Determine the [X, Y] coordinate at the center of the cell enclosing the given text.  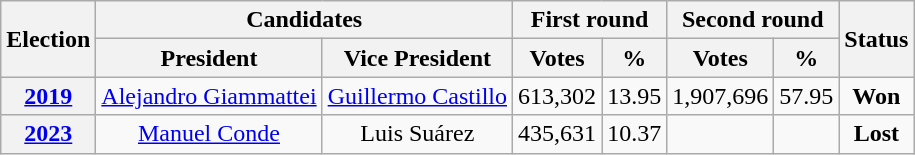
10.37 [634, 134]
Vice President [417, 58]
Lost [876, 134]
435,631 [558, 134]
Second round [753, 20]
Won [876, 96]
Guillermo Castillo [417, 96]
13.95 [634, 96]
Candidates [304, 20]
Alejandro Giammattei [209, 96]
57.95 [806, 96]
Luis Suárez [417, 134]
First round [590, 20]
2023 [48, 134]
1,907,696 [720, 96]
Election [48, 39]
Status [876, 39]
President [209, 58]
2019 [48, 96]
613,302 [558, 96]
Manuel Conde [209, 134]
